Find where the given text appears and provide that cell's center as [X, Y] coordinate. 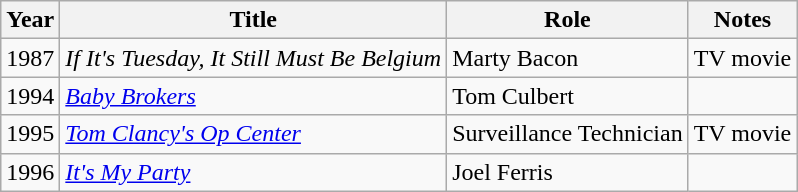
1995 [30, 134]
Marty Bacon [568, 58]
If It's Tuesday, It Still Must Be Belgium [254, 58]
Surveillance Technician [568, 134]
Role [568, 20]
Title [254, 20]
1994 [30, 96]
Baby Brokers [254, 96]
Tom Culbert [568, 96]
1987 [30, 58]
Year [30, 20]
Tom Clancy's Op Center [254, 134]
It's My Party [254, 172]
Notes [742, 20]
Joel Ferris [568, 172]
1996 [30, 172]
